Capture the cell that displays the provided text and extract its (X, Y) central coordinate. 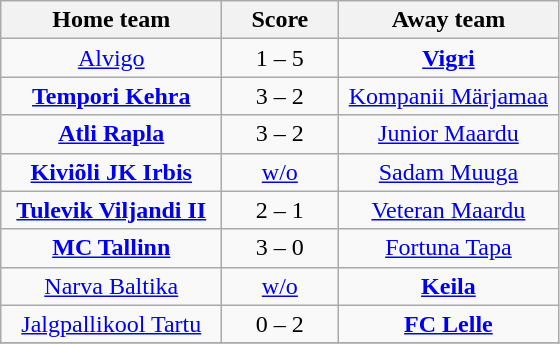
FC Lelle (448, 324)
Tulevik Viljandi II (112, 210)
Vigri (448, 58)
Narva Baltika (112, 286)
1 – 5 (280, 58)
Tempori Kehra (112, 96)
Alvigo (112, 58)
Veteran Maardu (448, 210)
MC Tallinn (112, 248)
3 – 0 (280, 248)
Keila (448, 286)
Atli Rapla (112, 134)
Score (280, 20)
0 – 2 (280, 324)
Away team (448, 20)
2 – 1 (280, 210)
Kiviõli JK Irbis (112, 172)
Sadam Muuga (448, 172)
Kompanii Märjamaa (448, 96)
Jalgpallikool Tartu (112, 324)
Home team (112, 20)
Junior Maardu (448, 134)
Fortuna Tapa (448, 248)
